Locate the cell with the specified text and output its [x, y] center coordinate. 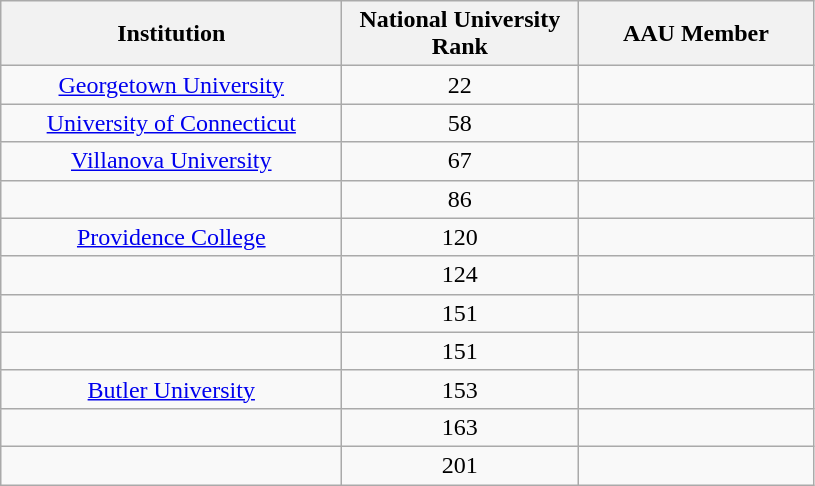
National University Rank [460, 34]
124 [460, 275]
120 [460, 237]
58 [460, 123]
Butler University [172, 389]
Providence College [172, 237]
Institution [172, 34]
153 [460, 389]
AAU Member [696, 34]
201 [460, 465]
Villanova University [172, 161]
University of Connecticut [172, 123]
163 [460, 427]
Georgetown University [172, 85]
86 [460, 199]
67 [460, 161]
22 [460, 85]
